Identify which cell holds the provided text, then report its [X, Y] central coordinate. 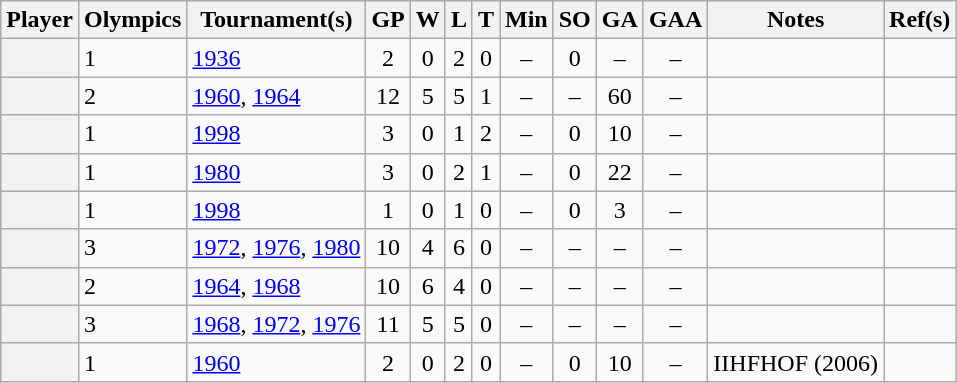
GAA [675, 20]
1968, 1972, 1976 [276, 324]
GP [388, 20]
1960 [276, 362]
L [458, 20]
1980 [276, 172]
Notes [796, 20]
1964, 1968 [276, 286]
60 [620, 96]
Tournament(s) [276, 20]
1972, 1976, 1980 [276, 248]
1960, 1964 [276, 96]
T [486, 20]
Min [527, 20]
11 [388, 324]
1936 [276, 58]
IIHFHOF (2006) [796, 362]
GA [620, 20]
Player [40, 20]
W [428, 20]
SO [574, 20]
12 [388, 96]
Ref(s) [920, 20]
Olympics [132, 20]
22 [620, 172]
